Search for the cell housing the specified text and yield its [X, Y] center coordinate. 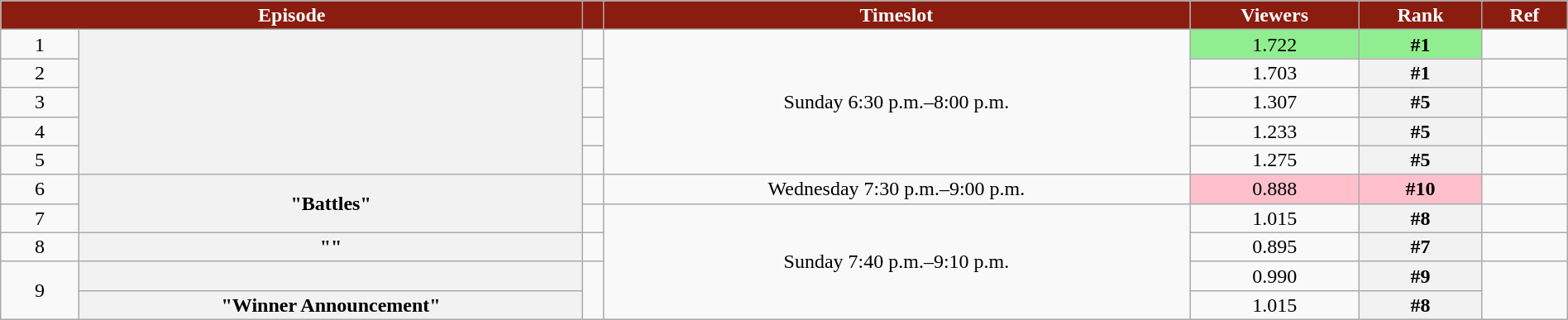
Episode [292, 15]
Viewers [1275, 15]
0.888 [1275, 189]
Wednesday 7:30 p.m.–9:00 p.m. [896, 189]
9 [40, 290]
3 [40, 103]
1.703 [1275, 73]
#9 [1420, 276]
#10 [1420, 189]
4 [40, 131]
"Winner Announcement" [331, 304]
1 [40, 45]
Rank [1420, 15]
6 [40, 189]
8 [40, 246]
1.275 [1275, 160]
Sunday 7:40 p.m.–9:10 p.m. [896, 261]
Timeslot [896, 15]
2 [40, 73]
1.233 [1275, 131]
Ref [1524, 15]
7 [40, 218]
0.895 [1275, 246]
"Battles" [331, 203]
1.722 [1275, 45]
1.307 [1275, 103]
Sunday 6:30 p.m.–8:00 p.m. [896, 103]
0.990 [1275, 276]
"" [331, 246]
#7 [1420, 246]
5 [40, 160]
